Locate the cell with the specified text and output its [X, Y] center coordinate. 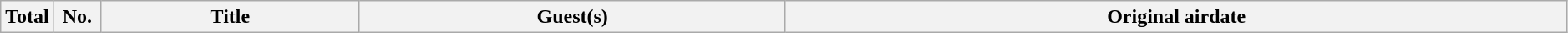
Total [28, 17]
Original airdate [1176, 17]
Guest(s) [572, 17]
No. [77, 17]
Title [230, 17]
